Output the (X, Y) coordinate of the center of the cell containing the given text.  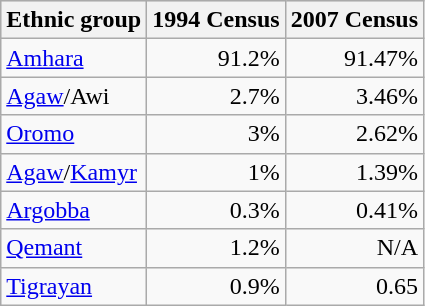
91.47% (354, 58)
2.62% (354, 134)
Ethnic group (74, 20)
N/A (354, 248)
3% (216, 134)
3.46% (354, 96)
2.7% (216, 96)
1.39% (354, 172)
1% (216, 172)
Agaw/Awi (74, 96)
0.3% (216, 210)
0.9% (216, 286)
Argobba (74, 210)
91.2% (216, 58)
Tigrayan (74, 286)
0.41% (354, 210)
2007 Census (354, 20)
0.65 (354, 286)
1.2% (216, 248)
Amhara (74, 58)
Qemant (74, 248)
1994 Census (216, 20)
Oromo (74, 134)
Agaw/Kamyr (74, 172)
